Output the [X, Y] coordinate of the center of the cell containing the given text.  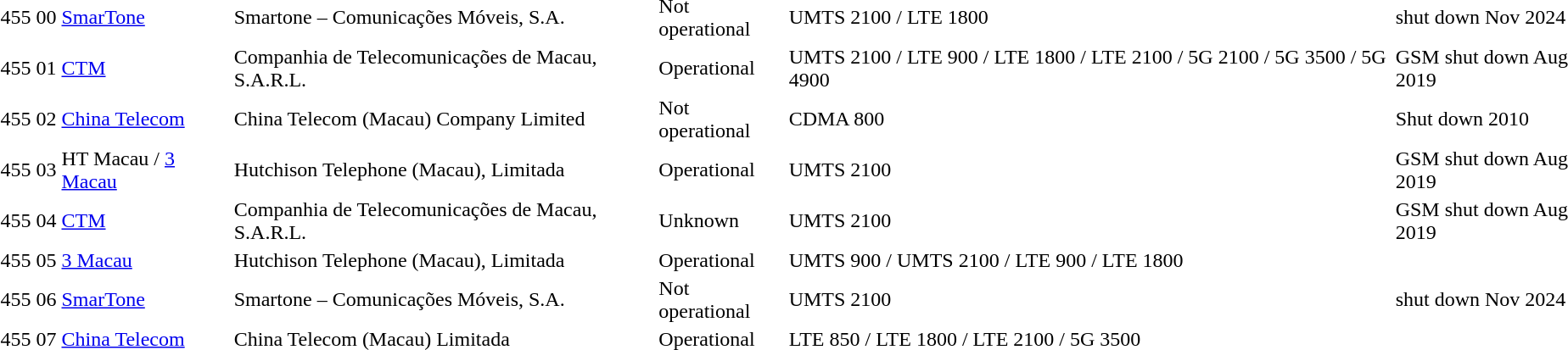
Smartone – Comunicações Móveis, S.A. [444, 300]
UMTS 900 / UMTS 2100 / LTE 900 / LTE 1800 [1089, 260]
Unknown [721, 220]
HT Macau / 3 Macau [145, 169]
04 [46, 220]
03 [46, 169]
01 [46, 68]
05 [46, 260]
SmarTone [145, 300]
UMTS 2100 / LTE 900 / LTE 1800 / LTE 2100 / 5G 2100 / 5G 3500 / 5G 4900 [1089, 68]
China Telecom [145, 119]
02 [46, 119]
CDMA 800 [1089, 119]
06 [46, 300]
3 Macau [145, 260]
China Telecom (Macau) Company Limited [444, 119]
